Find where the given text appears and provide that cell's center as [X, Y] coordinate. 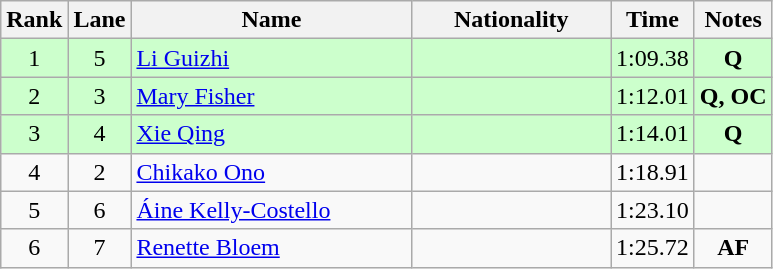
Chikako Ono [272, 172]
Renette Bloem [272, 248]
Áine Kelly-Costello [272, 210]
Time [653, 20]
7 [100, 248]
1:18.91 [653, 172]
1:09.38 [653, 58]
1 [34, 58]
Notes [733, 20]
1:25.72 [653, 248]
1:23.10 [653, 210]
Lane [100, 20]
Mary Fisher [272, 96]
Rank [34, 20]
Nationality [512, 20]
AF [733, 248]
1:14.01 [653, 134]
Xie Qing [272, 134]
1:12.01 [653, 96]
Q, OC [733, 96]
Li Guizhi [272, 58]
Name [272, 20]
